Detect which cell encompasses the target text, then output its (x, y) center coordinate. 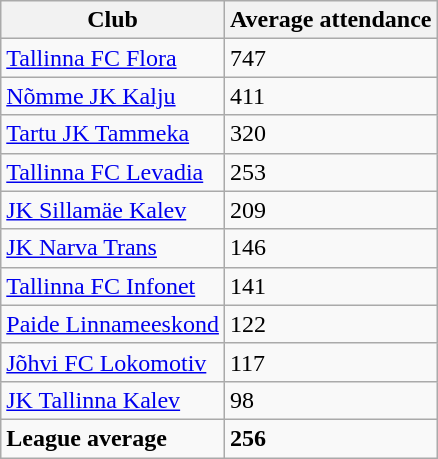
Tallinna FC Infonet (113, 286)
JK Tallinna Kalev (113, 400)
209 (330, 210)
253 (330, 172)
JK Sillamäe Kalev (113, 210)
Tartu JK Tammeka (113, 134)
98 (330, 400)
Tallinna FC Levadia (113, 172)
411 (330, 96)
Tallinna FC Flora (113, 58)
256 (330, 438)
117 (330, 362)
Jõhvi FC Lokomotiv (113, 362)
Nõmme JK Kalju (113, 96)
146 (330, 248)
Club (113, 20)
JK Narva Trans (113, 248)
122 (330, 324)
League average (113, 438)
747 (330, 58)
Average attendance (330, 20)
Paide Linnameeskond (113, 324)
141 (330, 286)
320 (330, 134)
